For the text-containing cell, return its midpoint in [x, y] coordinate format. 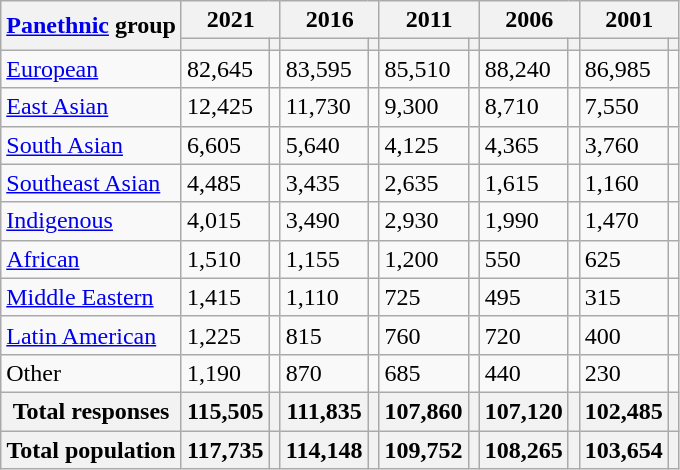
2021 [230, 20]
Panethnic group [92, 26]
Total population [92, 449]
European [92, 69]
2,930 [424, 221]
1,470 [624, 221]
107,860 [424, 411]
Indigenous [92, 221]
870 [324, 373]
107,120 [524, 411]
1,155 [324, 259]
440 [524, 373]
2,635 [424, 183]
102,485 [624, 411]
1,225 [225, 335]
117,735 [225, 449]
2016 [330, 20]
5,640 [324, 145]
2006 [529, 20]
82,645 [225, 69]
1,190 [225, 373]
315 [624, 297]
1,615 [524, 183]
3,760 [624, 145]
4,125 [424, 145]
2001 [629, 20]
815 [324, 335]
8,710 [524, 107]
88,240 [524, 69]
108,265 [524, 449]
6,605 [225, 145]
3,490 [324, 221]
Middle Eastern [92, 297]
85,510 [424, 69]
760 [424, 335]
114,148 [324, 449]
South Asian [92, 145]
625 [624, 259]
230 [624, 373]
7,550 [624, 107]
Total responses [92, 411]
Latin American [92, 335]
550 [524, 259]
African [92, 259]
2011 [429, 20]
103,654 [624, 449]
3,435 [324, 183]
Southeast Asian [92, 183]
4,365 [524, 145]
12,425 [225, 107]
East Asian [92, 107]
400 [624, 335]
109,752 [424, 449]
115,505 [225, 411]
111,835 [324, 411]
11,730 [324, 107]
86,985 [624, 69]
1,110 [324, 297]
83,595 [324, 69]
1,200 [424, 259]
1,990 [524, 221]
1,415 [225, 297]
720 [524, 335]
725 [424, 297]
Other [92, 373]
495 [524, 297]
1,160 [624, 183]
4,015 [225, 221]
685 [424, 373]
4,485 [225, 183]
1,510 [225, 259]
9,300 [424, 107]
